Pinpoint the cell where the given text exists, returning its (x, y) midpoint coordinate. 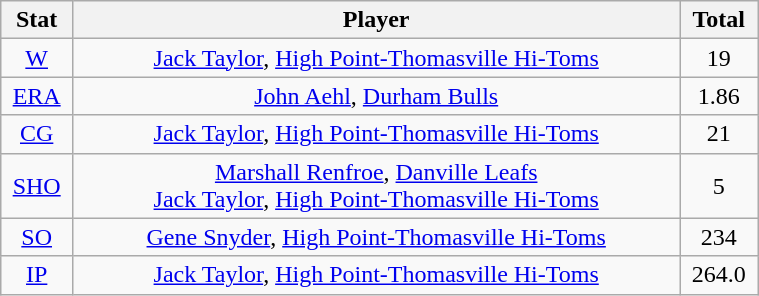
Total (719, 20)
ERA (37, 96)
John Aehl, Durham Bulls (376, 96)
IP (37, 275)
Player (376, 20)
264.0 (719, 275)
19 (719, 58)
Stat (37, 20)
SHO (37, 186)
1.86 (719, 96)
Gene Snyder, High Point-Thomasville Hi-Toms (376, 237)
234 (719, 237)
5 (719, 186)
CG (37, 134)
W (37, 58)
21 (719, 134)
Marshall Renfroe, Danville Leafs Jack Taylor, High Point-Thomasville Hi-Toms (376, 186)
SO (37, 237)
